Capture the cell that displays the provided text and extract its [X, Y] central coordinate. 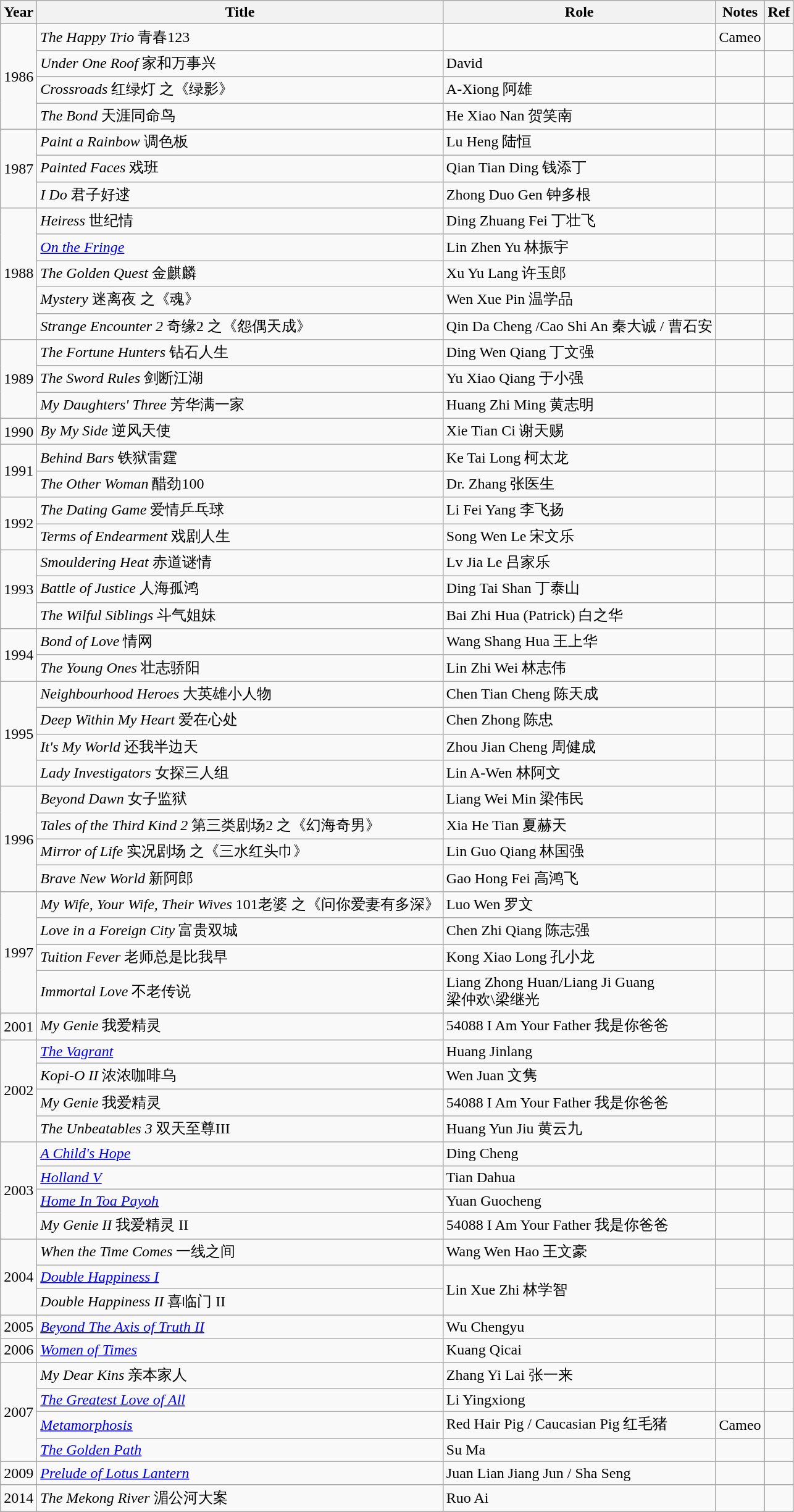
Double Happiness I [240, 1277]
Beyond The Axis of Truth II [240, 1327]
I Do 君子好逑 [240, 195]
Paint a Rainbow 调色板 [240, 142]
Love in a Foreign City 富贵双城 [240, 931]
2009 [19, 1473]
A-Xiong 阿雄 [579, 90]
The Vagrant [240, 1051]
Deep Within My Heart 爱在心处 [240, 720]
My Daughters' Three 芳华满一家 [240, 405]
Lin A-Wen 林阿文 [579, 773]
Liang Zhong Huan/Liang Ji Guang 梁仲欢\梁继光 [579, 992]
1992 [19, 524]
It's My World 还我半边天 [240, 747]
1997 [19, 952]
Holland V [240, 1177]
Women of Times [240, 1350]
Lin Xue Zhi 林学智 [579, 1290]
1995 [19, 734]
1993 [19, 589]
Tian Dahua [579, 1177]
Tuition Fever 老师总是比我早 [240, 957]
Kong Xiao Long 孔小龙 [579, 957]
Dr. Zhang 张医生 [579, 484]
Prelude of Lotus Lantern [240, 1473]
Kuang Qicai [579, 1350]
Mirror of Life 实况剧场 之《三水红头巾》 [240, 852]
Notes [740, 12]
2003 [19, 1191]
Wang Wen Hao 王文豪 [579, 1253]
Chen Tian Cheng 陈天成 [579, 694]
Painted Faces 戏班 [240, 169]
2002 [19, 1091]
Qian Tian Ding 钱添丁 [579, 169]
Luo Wen 罗文 [579, 904]
1986 [19, 77]
The Unbeatables 3 双天至尊III [240, 1129]
Ding Tai Shan 丁泰山 [579, 589]
Lady Investigators 女探三人组 [240, 773]
2007 [19, 1412]
Huang Zhi Ming 黄志明 [579, 405]
Ding Wen Qiang 丁文强 [579, 353]
Bai Zhi Hua (Patrick) 白之华 [579, 615]
My Dear Kins 亲本家人 [240, 1375]
Zhang Yi Lai 张一来 [579, 1375]
Terms of Endearment 戏剧人生 [240, 537]
The Golden Path [240, 1450]
The Young Ones 壮志骄阳 [240, 668]
My Wife, Your Wife, Their Wives 101老婆 之《问你爱妻有多深》 [240, 904]
Ding Zhuang Fei 丁壮飞 [579, 221]
Chen Zhi Qiang 陈志强 [579, 931]
The Dating Game 爱情乒乓球 [240, 510]
He Xiao Nan 贺笑南 [579, 116]
Lin Zhi Wei 林志伟 [579, 668]
Zhou Jian Cheng 周健成 [579, 747]
My Genie II 我爱精灵 II [240, 1225]
1994 [19, 655]
2004 [19, 1277]
Gao Hong Fei 高鸿飞 [579, 878]
1991 [19, 471]
Home In Toa Payoh [240, 1201]
2014 [19, 1498]
Title [240, 12]
The Other Woman 醋劲100 [240, 484]
2001 [19, 1027]
Kopi-O II 浓浓咖啡乌 [240, 1076]
Ruo Ai [579, 1498]
Crossroads 红绿灯 之《绿影》 [240, 90]
Red Hair Pig / Caucasian Pig 红毛猪 [579, 1426]
Heiress 世纪情 [240, 221]
Zhong Duo Gen 钟多根 [579, 195]
Beyond Dawn 女子监狱 [240, 799]
Yuan Guocheng [579, 1201]
Wen Juan 文隽 [579, 1076]
Liang Wei Min 梁伟民 [579, 799]
Battle of Justice 人海孤鸿 [240, 589]
Juan Lian Jiang Jun / Sha Seng [579, 1473]
1987 [19, 169]
Li Fei Yang 李飞扬 [579, 510]
By My Side 逆风天使 [240, 431]
The Bond 天涯同命鸟 [240, 116]
Huang Yun Jiu 黄云九 [579, 1129]
2006 [19, 1350]
Neighbourhood Heroes 大英雄小人物 [240, 694]
Smouldering Heat 赤道谜情 [240, 563]
Metamorphosis [240, 1426]
Double Happiness II 喜临门 II [240, 1302]
Year [19, 12]
Ke Tai Long 柯太龙 [579, 458]
The Greatest Love of All [240, 1400]
Wu Chengyu [579, 1327]
1990 [19, 431]
Wang Shang Hua 王上华 [579, 642]
Huang Jinlang [579, 1051]
Immortal Love 不老传说 [240, 992]
Ref [779, 12]
Lin Guo Qiang 林国强 [579, 852]
1989 [19, 379]
2005 [19, 1327]
Xie Tian Ci 谢天赐 [579, 431]
Wen Xue Pin 温学品 [579, 300]
The Mekong River 湄公河大案 [240, 1498]
Lin Zhen Yu 林振宇 [579, 247]
1996 [19, 839]
Song Wen Le 宋文乐 [579, 537]
The Wilful Siblings 斗气姐妹 [240, 615]
Chen Zhong 陈忠 [579, 720]
Role [579, 12]
On the Fringe [240, 247]
When the Time Comes 一线之间 [240, 1253]
Under One Roof 家和万事兴 [240, 63]
Brave New World 新阿郎 [240, 878]
Strange Encounter 2 奇缘2 之《怨偶天成》 [240, 326]
1988 [19, 274]
Xia He Tian 夏赫天 [579, 826]
Yu Xiao Qiang 于小强 [579, 379]
The Fortune Hunters 钻石人生 [240, 353]
Ding Cheng [579, 1154]
Lv Jia Le 吕家乐 [579, 563]
A Child's Hope [240, 1154]
The Sword Rules 剑断江湖 [240, 379]
Qin Da Cheng /Cao Shi An 秦大诚 / 曹石安 [579, 326]
The Golden Quest 金麒麟 [240, 274]
Su Ma [579, 1450]
Mystery 迷离夜 之《魂》 [240, 300]
Bond of Love 情网 [240, 642]
Tales of the Third Kind 2 第三类剧场2 之《幻海奇男》 [240, 826]
Lu Heng 陆恒 [579, 142]
The Happy Trio 青春123 [240, 37]
Xu Yu Lang 许玉郎 [579, 274]
Behind Bars 铁狱雷霆 [240, 458]
Li Yingxiong [579, 1400]
David [579, 63]
